Pinpoint the cell where the given text exists, returning its (x, y) midpoint coordinate. 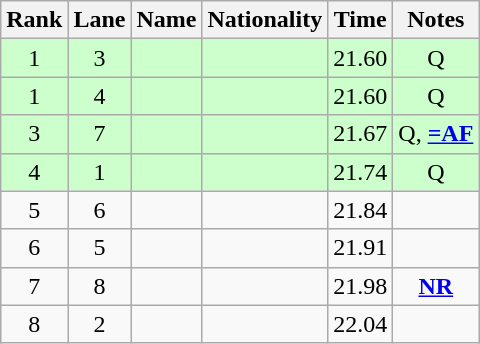
Time (360, 20)
Notes (436, 20)
21.98 (360, 286)
21.91 (360, 248)
21.74 (360, 172)
21.84 (360, 210)
Nationality (265, 20)
Q, =AF (436, 134)
Rank (34, 20)
NR (436, 286)
21.67 (360, 134)
22.04 (360, 324)
Name (166, 20)
2 (100, 324)
Lane (100, 20)
